Identify which cell holds the provided text, then report its (x, y) central coordinate. 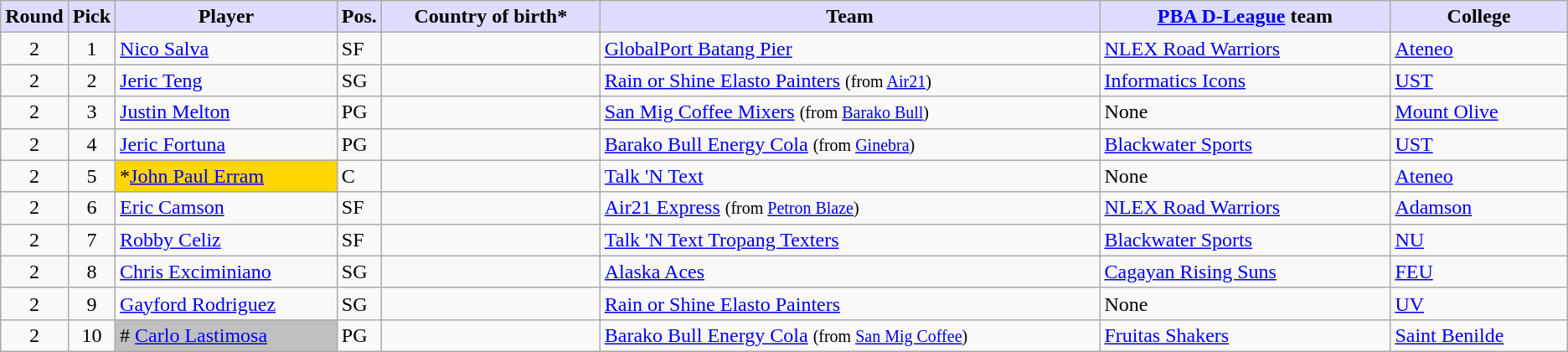
Mount Olive (1479, 112)
Nico Salva (226, 49)
# Carlo Lastimosa (226, 335)
C (358, 176)
6 (91, 208)
PBA D-League team (1245, 17)
5 (91, 176)
1 (91, 49)
*John Paul Erram (226, 176)
UV (1479, 303)
Talk 'N Text (849, 176)
Cagayan Rising Suns (1245, 272)
Barako Bull Energy Cola (from Ginebra) (849, 144)
Eric Camson (226, 208)
San Mig Coffee Mixers (from Barako Bull) (849, 112)
Player (226, 17)
Jeric Teng (226, 80)
Air21 Express (from Petron Blaze) (849, 208)
Fruitas Shakers (1245, 335)
Barako Bull Energy Cola (from San Mig Coffee) (849, 335)
College (1479, 17)
Pos. (358, 17)
Team (849, 17)
Chris Exciminiano (226, 272)
3 (91, 112)
Gayford Rodriguez (226, 303)
8 (91, 272)
Justin Melton (226, 112)
Rain or Shine Elasto Painters (849, 303)
Informatics Icons (1245, 80)
Round (34, 17)
Pick (91, 17)
FEU (1479, 272)
Robby Celiz (226, 240)
GlobalPort Batang Pier (849, 49)
7 (91, 240)
Talk 'N Text Tropang Texters (849, 240)
Country of birth* (491, 17)
9 (91, 303)
Rain or Shine Elasto Painters (from Air21) (849, 80)
10 (91, 335)
Saint Benilde (1479, 335)
Jeric Fortuna (226, 144)
Adamson (1479, 208)
Alaska Aces (849, 272)
NU (1479, 240)
4 (91, 144)
